Capture the cell that displays the provided text and extract its (X, Y) central coordinate. 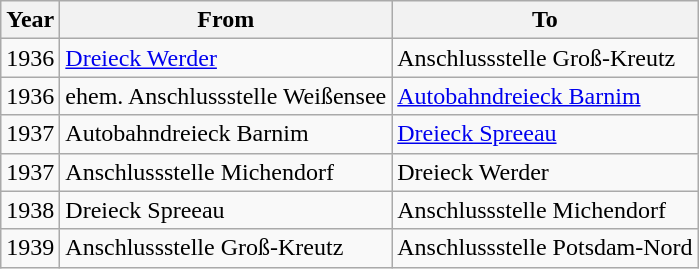
From (226, 20)
1939 (30, 248)
1938 (30, 210)
ehem. Anschlussstelle Weißensee (226, 96)
To (545, 20)
Anschlussstelle Potsdam-Nord (545, 248)
Year (30, 20)
